Find where the given text appears and provide that cell's center as [X, Y] coordinate. 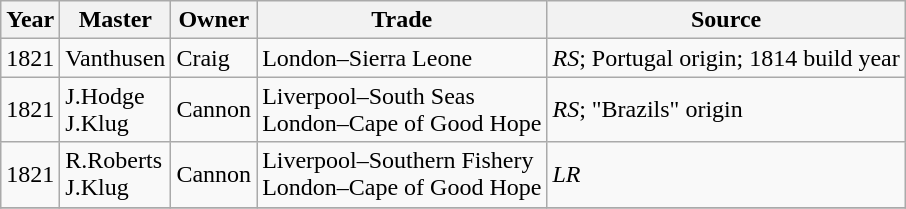
Source [726, 20]
Trade [402, 20]
London–Sierra Leone [402, 58]
RS; Portugal origin; 1814 build year [726, 58]
Liverpool–South SeasLondon–Cape of Good Hope [402, 110]
Liverpool–Southern FisheryLondon–Cape of Good Hope [402, 174]
R.Roberts J.Klug [116, 174]
Master [116, 20]
Craig [214, 58]
Year [30, 20]
LR [726, 174]
J.HodgeJ.Klug [116, 110]
Owner [214, 20]
Vanthusen [116, 58]
RS; "Brazils" origin [726, 110]
